Capture the cell that displays the provided text and extract its (X, Y) central coordinate. 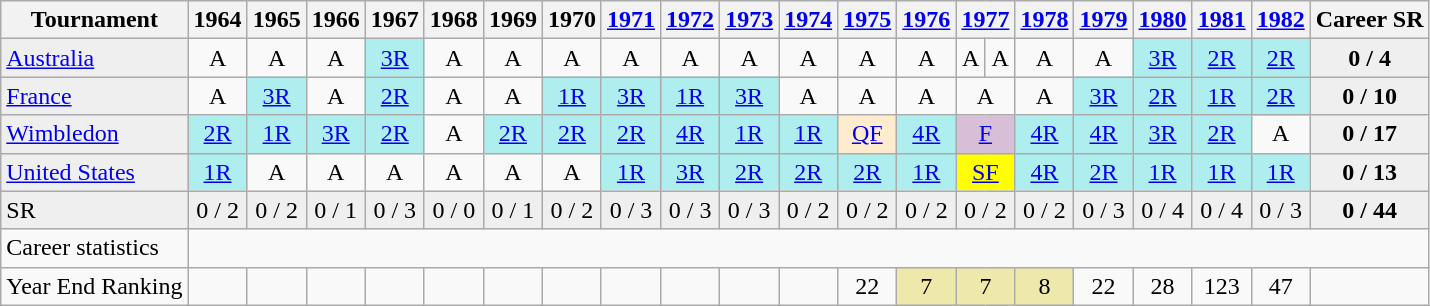
1981 (1222, 20)
1964 (218, 20)
1977 (986, 20)
1965 (276, 20)
Year End Ranking (94, 286)
Wimbledon (94, 134)
1979 (1104, 20)
SF (986, 172)
1968 (454, 20)
28 (1162, 286)
Tournament (94, 20)
47 (1280, 286)
1972 (690, 20)
Australia (94, 58)
Career SR (1370, 20)
Career statistics (94, 248)
0 / 13 (1370, 172)
1974 (808, 20)
QF (868, 134)
0 / 10 (1370, 96)
8 (1044, 286)
0 / 0 (454, 210)
France (94, 96)
United States (94, 172)
F (986, 134)
1982 (1280, 20)
1975 (868, 20)
1966 (336, 20)
1967 (394, 20)
1970 (572, 20)
1980 (1162, 20)
1971 (630, 20)
0 / 17 (1370, 134)
1973 (750, 20)
1969 (512, 20)
0 / 44 (1370, 210)
1978 (1044, 20)
123 (1222, 286)
1976 (926, 20)
SR (94, 210)
